Return the [x, y] coordinate for the center point of the cell that contains the specified text.  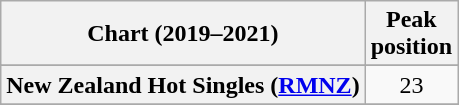
Peakposition [411, 34]
23 [411, 85]
Chart (2019–2021) [183, 34]
New Zealand Hot Singles (RMNZ) [183, 85]
